Extract the (x, y) coordinate from the center of the cell holding the provided text.  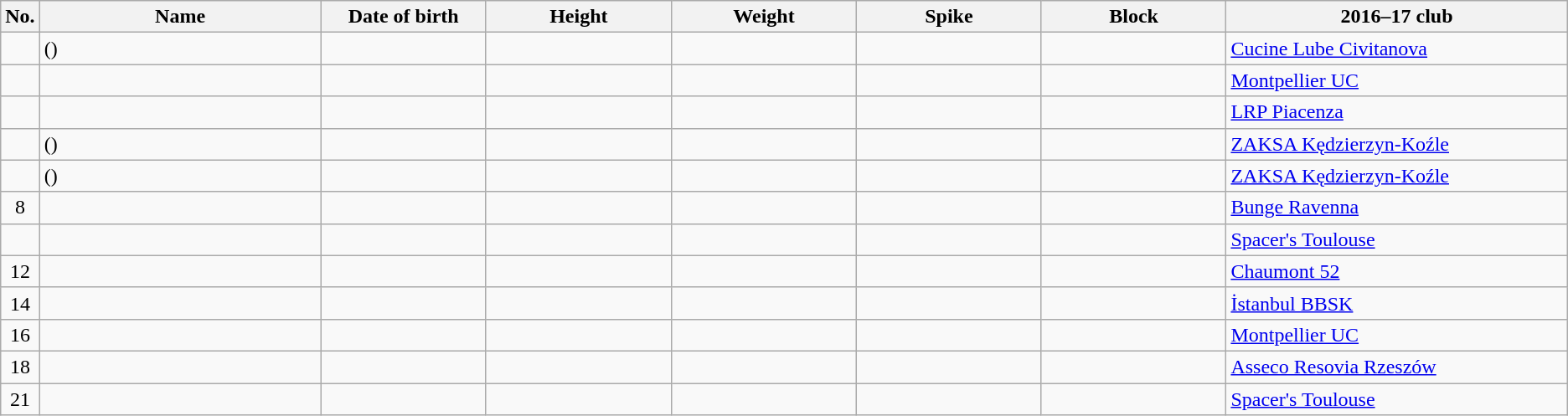
2016–17 club (1397, 17)
14 (20, 303)
İstanbul BBSK (1397, 303)
Asseco Resovia Rzeszów (1397, 367)
No. (20, 17)
16 (20, 335)
Bunge Ravenna (1397, 208)
Cucine Lube Civitanova (1397, 49)
Weight (764, 17)
LRP Piacenza (1397, 112)
Height (578, 17)
8 (20, 208)
Date of birth (404, 17)
21 (20, 399)
Block (1134, 17)
Chaumont 52 (1397, 271)
18 (20, 367)
Name (180, 17)
12 (20, 271)
Spike (950, 17)
